Determine the (X, Y) coordinate at the center of the cell enclosing the given text.  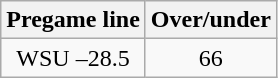
66 (210, 58)
Over/under (210, 20)
Pregame line (74, 20)
WSU –28.5 (74, 58)
